Scan for the cell matching the given text and deliver its [X, Y] coordinate at center. 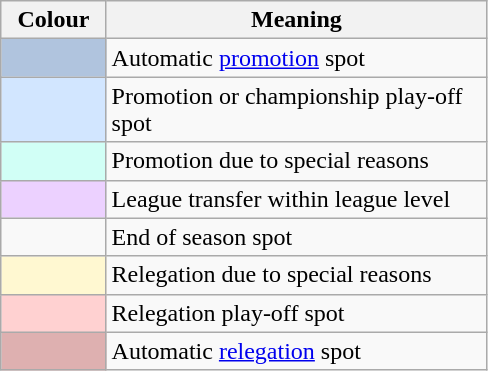
Automatic relegation spot [296, 351]
Promotion due to special reasons [296, 161]
Automatic promotion spot [296, 58]
Promotion or championship play-off spot [296, 110]
End of season spot [296, 237]
League transfer within league level [296, 199]
Colour [54, 20]
Relegation play-off spot [296, 313]
Relegation due to special reasons [296, 275]
Meaning [296, 20]
